Extract the (X, Y) coordinate from the center of the cell holding the provided text.  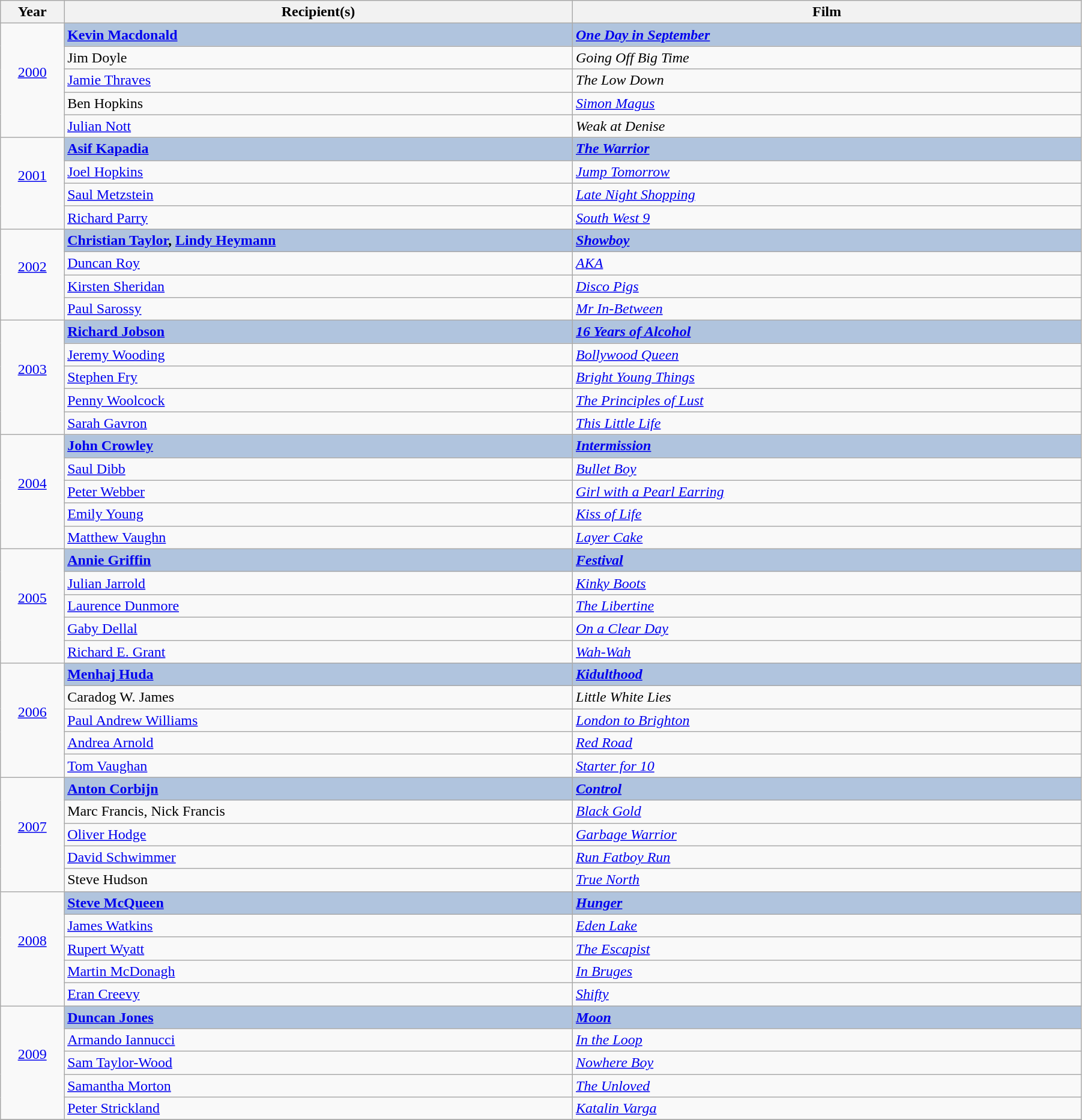
Simon Magus (827, 103)
Eden Lake (827, 926)
Kiss of Life (827, 514)
Bright Young Things (827, 378)
Control (827, 789)
Kevin Macdonald (318, 35)
David Schwimmer (318, 857)
Intermission (827, 446)
Ben Hopkins (318, 103)
Disco Pigs (827, 286)
The Libertine (827, 606)
One Day in September (827, 35)
Paul Andrew Williams (318, 720)
In Bruges (827, 971)
Showboy (827, 240)
Steve Hudson (318, 880)
Penny Woolcock (318, 400)
James Watkins (318, 926)
Moon (827, 1017)
Garbage Warrior (827, 834)
Emily Young (318, 514)
Annie Griffin (318, 560)
Year (32, 12)
Mr In-Between (827, 309)
2008 (32, 948)
Martin McDonagh (318, 971)
Samantha Morton (318, 1086)
Jeremy Wooding (318, 355)
Weak at Denise (827, 126)
South West 9 (827, 217)
Black Gold (827, 811)
In the Loop (827, 1040)
Matthew Vaughn (318, 537)
Marc Francis, Nick Francis (318, 811)
Tom Vaughan (318, 766)
Laurence Dunmore (318, 606)
The Warrior (827, 149)
Hunger (827, 903)
This Little Life (827, 423)
Wah-Wah (827, 651)
2002 (32, 274)
The Unloved (827, 1086)
Christian Taylor, Lindy Heymann (318, 240)
The Escapist (827, 948)
Oliver Hodge (318, 834)
Julian Nott (318, 126)
Kirsten Sheridan (318, 286)
London to Brighton (827, 720)
2005 (32, 606)
Going Off Big Time (827, 58)
True North (827, 880)
Eran Creevy (318, 994)
Paul Sarossy (318, 309)
Joel Hopkins (318, 172)
Duncan Roy (318, 263)
2004 (32, 492)
Starter for 10 (827, 766)
Shifty (827, 994)
The Principles of Lust (827, 400)
Jump Tomorrow (827, 172)
Richard Parry (318, 217)
2001 (32, 183)
Run Fatboy Run (827, 857)
Festival (827, 560)
Jamie Thraves (318, 80)
Rupert Wyatt (318, 948)
Sarah Gavron (318, 423)
Menhaj Huda (318, 675)
John Crowley (318, 446)
2000 (32, 80)
2006 (32, 720)
Bollywood Queen (827, 355)
2007 (32, 834)
The Low Down (827, 80)
Caradog W. James (318, 697)
Anton Corbijn (318, 789)
Kinky Boots (827, 583)
2009 (32, 1063)
Saul Metzstein (318, 194)
Little White Lies (827, 697)
Film (827, 12)
Layer Cake (827, 537)
Asif Kapadia (318, 149)
Bullet Boy (827, 469)
Kidulthood (827, 675)
Red Road (827, 743)
Gaby Dellal (318, 628)
On a Clear Day (827, 628)
2003 (32, 378)
Peter Strickland (318, 1109)
Peter Webber (318, 492)
Girl with a Pearl Earring (827, 492)
Julian Jarrold (318, 583)
Jim Doyle (318, 58)
Andrea Arnold (318, 743)
Richard E. Grant (318, 651)
Saul Dibb (318, 469)
Katalin Varga (827, 1109)
Armando Iannucci (318, 1040)
16 Years of Alcohol (827, 332)
Stephen Fry (318, 378)
AKA (827, 263)
Richard Jobson (318, 332)
Duncan Jones (318, 1017)
Nowhere Boy (827, 1063)
Recipient(s) (318, 12)
Late Night Shopping (827, 194)
Sam Taylor-Wood (318, 1063)
Steve McQueen (318, 903)
